Provide the (X, Y) coordinate of the cell's center where the given text is located.  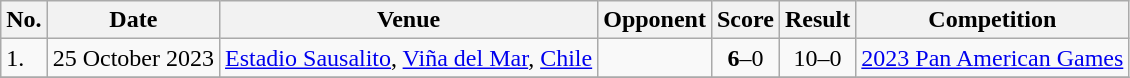
6–0 (745, 58)
Estadio Sausalito, Viña del Mar, Chile (409, 58)
1. (24, 58)
Opponent (655, 20)
Score (745, 20)
10–0 (817, 58)
Competition (992, 20)
Venue (409, 20)
2023 Pan American Games (992, 58)
No. (24, 20)
Result (817, 20)
Date (133, 20)
25 October 2023 (133, 58)
